For the text-containing cell, return its midpoint in [x, y] coordinate format. 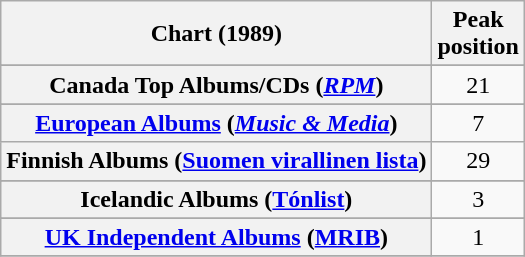
Peakposition [478, 34]
Finnish Albums (Suomen virallinen lista) [216, 161]
29 [478, 161]
Chart (1989) [216, 34]
UK Independent Albums (MRIB) [216, 237]
Icelandic Albums (Tónlist) [216, 199]
1 [478, 237]
21 [478, 85]
7 [478, 123]
3 [478, 199]
Canada Top Albums/CDs (RPM) [216, 85]
European Albums (Music & Media) [216, 123]
